Search for the cell housing the specified text and yield its [x, y] center coordinate. 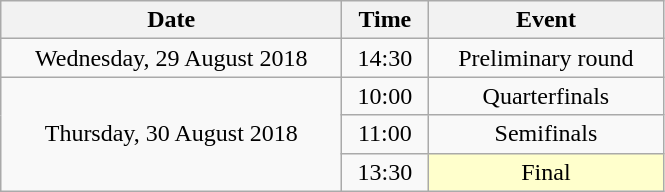
Thursday, 30 August 2018 [172, 134]
14:30 [385, 58]
Time [385, 20]
Final [546, 172]
Quarterfinals [546, 96]
Event [546, 20]
Semifinals [546, 134]
Preliminary round [546, 58]
13:30 [385, 172]
Wednesday, 29 August 2018 [172, 58]
11:00 [385, 134]
Date [172, 20]
10:00 [385, 96]
